Find where the given text appears and provide that cell's center as [x, y] coordinate. 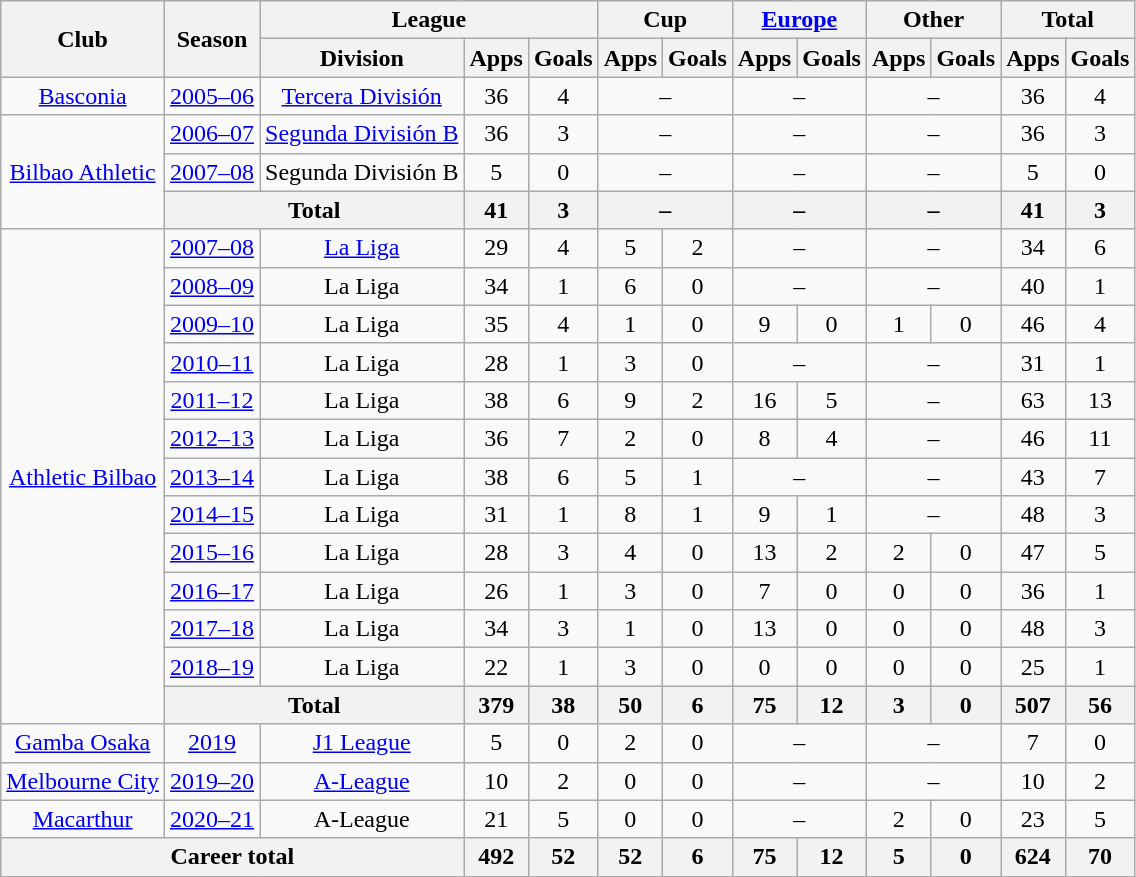
70 [1100, 857]
Europe [799, 20]
2006–07 [212, 134]
507 [1033, 705]
16 [764, 400]
Bilbao Athletic [83, 172]
2020–21 [212, 819]
Season [212, 39]
56 [1100, 705]
Club [83, 39]
47 [1033, 553]
624 [1033, 857]
11 [1100, 438]
26 [496, 591]
2019 [212, 743]
2014–15 [212, 515]
23 [1033, 819]
2018–19 [212, 667]
2005–06 [212, 96]
2012–13 [212, 438]
2010–11 [212, 362]
2016–17 [212, 591]
21 [496, 819]
League [430, 20]
Career total [232, 857]
J1 League [362, 743]
63 [1033, 400]
Cup [665, 20]
Macarthur [83, 819]
379 [496, 705]
2019–20 [212, 781]
2013–14 [212, 477]
2011–12 [212, 400]
2017–18 [212, 629]
Tercera División [362, 96]
25 [1033, 667]
2009–10 [212, 324]
492 [496, 857]
Basconia [83, 96]
Division [362, 58]
Other [933, 20]
29 [496, 248]
2015–16 [212, 553]
35 [496, 324]
50 [630, 705]
40 [1033, 286]
Melbourne City [83, 781]
2008–09 [212, 286]
22 [496, 667]
Athletic Bilbao [83, 476]
Gamba Osaka [83, 743]
43 [1033, 477]
